Pinpoint the cell where the given text exists, returning its (x, y) midpoint coordinate. 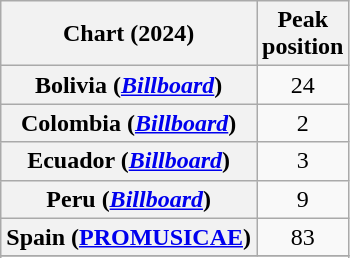
Colombia (Billboard) (129, 123)
Bolivia (Billboard) (129, 85)
Peru (Billboard) (129, 199)
24 (303, 85)
Ecuador (Billboard) (129, 161)
9 (303, 199)
2 (303, 123)
Peakposition (303, 34)
Chart (2024) (129, 34)
Spain (PROMUSICAE) (129, 237)
83 (303, 237)
3 (303, 161)
